Determine the [x, y] coordinate at the center of the cell enclosing the given text.  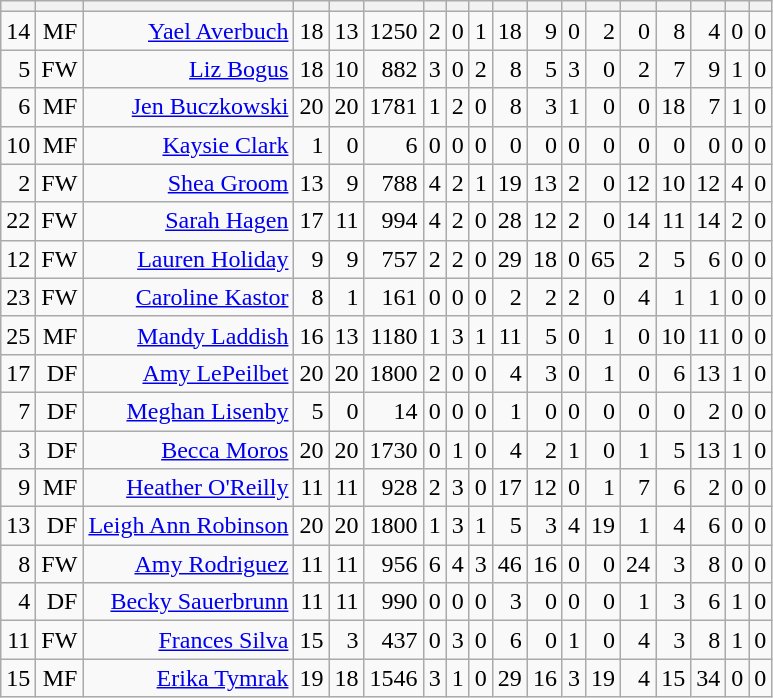
34 [708, 678]
Kaysie Clark [188, 145]
437 [394, 640]
Jen Buczkowski [188, 107]
Becca Moros [188, 449]
990 [394, 602]
956 [394, 564]
994 [394, 221]
Caroline Kastor [188, 297]
Amy LePeilbet [188, 373]
Amy Rodriguez [188, 564]
Frances Silva [188, 640]
928 [394, 488]
1546 [394, 678]
161 [394, 297]
46 [510, 564]
Leigh Ann Robinson [188, 526]
65 [604, 259]
Lauren Holiday [188, 259]
882 [394, 69]
1180 [394, 335]
1250 [394, 31]
Meghan Lisenby [188, 411]
788 [394, 183]
22 [18, 221]
Liz Bogus [188, 69]
757 [394, 259]
Becky Sauerbrunn [188, 602]
Heather O'Reilly [188, 488]
Erika Tymrak [188, 678]
28 [510, 221]
1730 [394, 449]
Shea Groom [188, 183]
1781 [394, 107]
Yael Averbuch [188, 31]
Mandy Laddish [188, 335]
Sarah Hagen [188, 221]
25 [18, 335]
24 [638, 564]
23 [18, 297]
